Pinpoint the cell where the given text exists, returning its (x, y) midpoint coordinate. 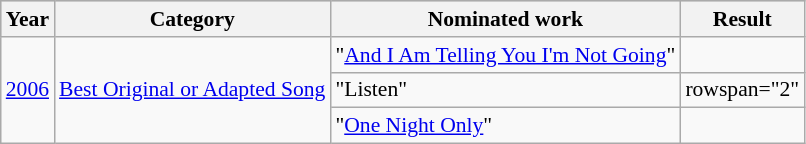
2006 (28, 90)
Year (28, 19)
"And I Am Telling You I'm Not Going" (505, 55)
Nominated work (505, 19)
"Listen" (505, 90)
rowspan="2" (742, 90)
Category (192, 19)
Result (742, 19)
"One Night Only" (505, 126)
Best Original or Adapted Song (192, 90)
